Locate the cell with the specified text and output its [x, y] center coordinate. 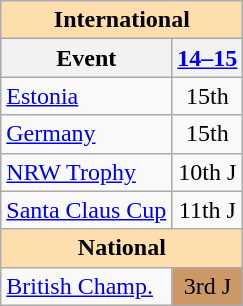
3rd J [208, 286]
International [122, 20]
Germany [86, 134]
National [122, 248]
14–15 [208, 58]
Estonia [86, 96]
Event [86, 58]
NRW Trophy [86, 172]
10th J [208, 172]
Santa Claus Cup [86, 210]
British Champ. [86, 286]
11th J [208, 210]
